Detect which cell encompasses the target text, then output its (X, Y) center coordinate. 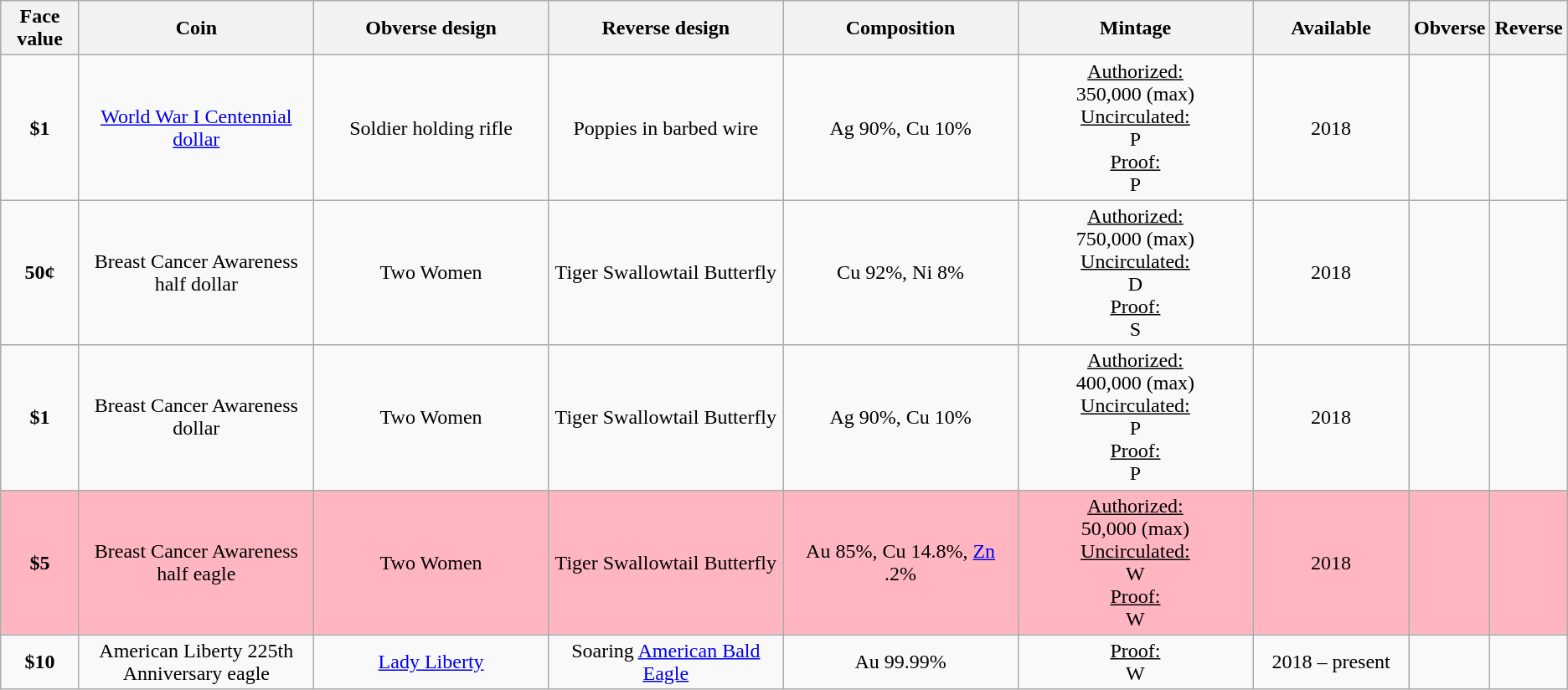
Face value (40, 28)
Authorized:50,000 (max)Uncirculated: WProof: W (1135, 563)
Coin (196, 28)
Poppies in barbed wire (666, 127)
Authorized:350,000 (max)Uncirculated: PProof: P (1135, 127)
Soldier holding rifle (431, 127)
$5 (40, 563)
Soaring American Bald Eagle (666, 662)
Breast Cancer Awareness half dollar (196, 273)
50¢ (40, 273)
Authorized:400,000 (max)Uncirculated: PProof: P (1135, 417)
Breast Cancer Awareness half eagle (196, 563)
Obverse (1450, 28)
Reverse (1529, 28)
Composition (900, 28)
Available (1332, 28)
American Liberty 225th Anniversary eagle (196, 662)
$10 (40, 662)
Mintage (1135, 28)
Obverse design (431, 28)
Reverse design (666, 28)
2018 – present (1332, 662)
Proof: W (1135, 662)
World War I Centennial dollar (196, 127)
Au 85%, Cu 14.8%, Zn .2% (900, 563)
Breast Cancer Awareness dollar (196, 417)
Au 99.99% (900, 662)
Authorized:750,000 (max)Uncirculated: DProof: S (1135, 273)
Lady Liberty (431, 662)
Cu 92%, Ni 8% (900, 273)
